Extract the (X, Y) coordinate from the center of the cell holding the provided text.  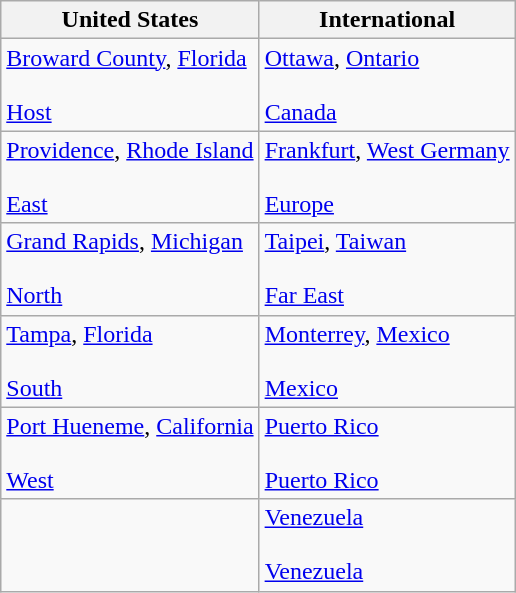
Tampa, FloridaSouth (130, 361)
Port Hueneme, CaliforniaWest (130, 453)
VenezuelaVenezuela (387, 545)
International (387, 20)
Grand Rapids, MichiganNorth (130, 269)
Providence, Rhode IslandEast (130, 177)
Frankfurt, West GermanyEurope (387, 177)
United States (130, 20)
Monterrey, MexicoMexico (387, 361)
Taipei, TaiwanFar East (387, 269)
Ottawa, OntarioCanada (387, 85)
Broward County, FloridaHost (130, 85)
Puerto RicoPuerto Rico (387, 453)
